Locate the cell with the specified text and output its (x, y) center coordinate. 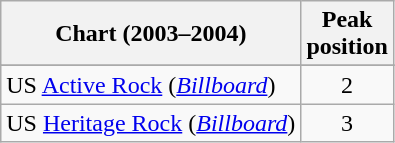
Peakposition (347, 34)
US Active Rock (Billboard) (151, 85)
Chart (2003–2004) (151, 34)
3 (347, 123)
2 (347, 85)
US Heritage Rock (Billboard) (151, 123)
